Return the (x, y) coordinate for the center point of the cell that contains the specified text.  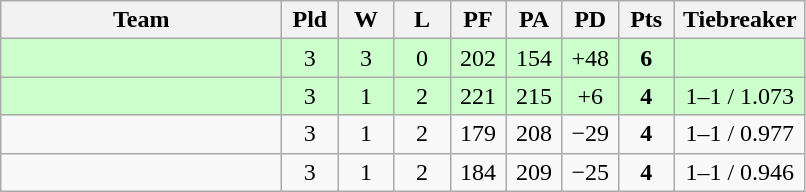
Team (142, 20)
1–1 / 0.946 (740, 172)
6 (646, 58)
−25 (590, 172)
215 (534, 96)
1–1 / 1.073 (740, 96)
184 (478, 172)
209 (534, 172)
221 (478, 96)
Tiebreaker (740, 20)
Pld (310, 20)
PD (590, 20)
PA (534, 20)
0 (422, 58)
154 (534, 58)
W (366, 20)
202 (478, 58)
208 (534, 134)
Pts (646, 20)
+48 (590, 58)
−29 (590, 134)
+6 (590, 96)
1–1 / 0.977 (740, 134)
L (422, 20)
PF (478, 20)
179 (478, 134)
